Identify which cell holds the provided text, then report its (x, y) central coordinate. 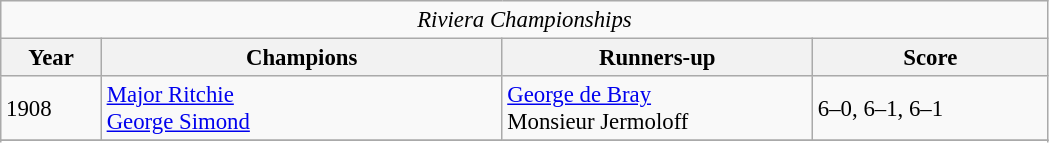
Year (52, 58)
Runners-up (658, 58)
6–0, 6–1, 6–1 (931, 108)
Major Ritchie George Simond (302, 108)
George de Bray Monsieur Jermoloff (658, 108)
1908 (52, 108)
Riviera Championships (524, 20)
Score (931, 58)
Champions (302, 58)
